For the text-containing cell, return its midpoint in (x, y) coordinate format. 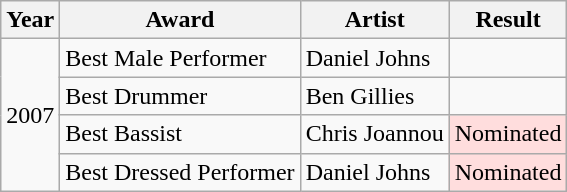
Chris Joannou (374, 134)
Award (180, 20)
Best Male Performer (180, 58)
2007 (30, 115)
Result (508, 20)
Best Drummer (180, 96)
Best Bassist (180, 134)
Best Dressed Performer (180, 172)
Year (30, 20)
Artist (374, 20)
Ben Gillies (374, 96)
